Pinpoint the cell where the given text exists, returning its (X, Y) midpoint coordinate. 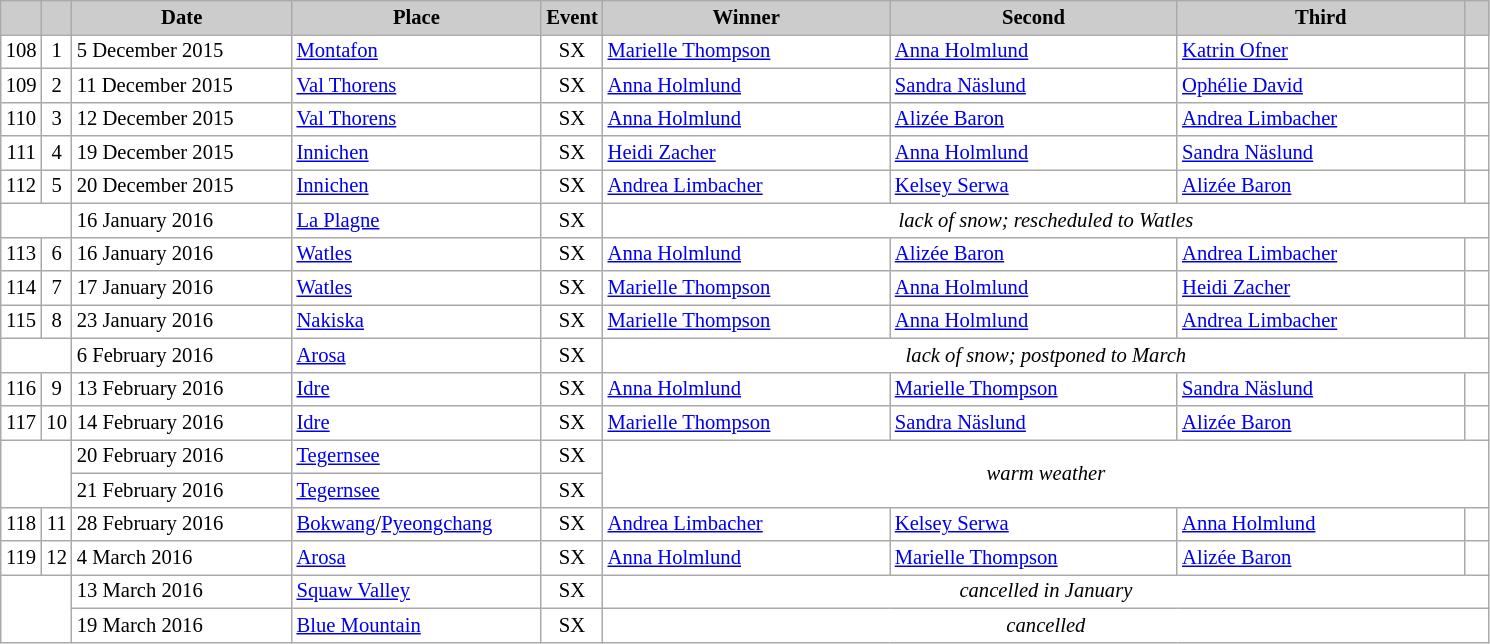
cancelled (1046, 625)
109 (22, 85)
17 January 2016 (182, 287)
4 (56, 153)
Third (1320, 17)
6 (56, 254)
28 February 2016 (182, 524)
113 (22, 254)
114 (22, 287)
11 (56, 524)
20 February 2016 (182, 456)
8 (56, 321)
Blue Mountain (417, 625)
La Plagne (417, 220)
Bokwang/Pyeongchang (417, 524)
13 February 2016 (182, 389)
118 (22, 524)
119 (22, 557)
112 (22, 186)
21 February 2016 (182, 490)
Katrin Ofner (1320, 51)
14 February 2016 (182, 423)
10 (56, 423)
11 December 2015 (182, 85)
110 (22, 119)
cancelled in January (1046, 591)
5 December 2015 (182, 51)
2 (56, 85)
1 (56, 51)
115 (22, 321)
19 March 2016 (182, 625)
lack of snow; rescheduled to Watles (1046, 220)
23 January 2016 (182, 321)
116 (22, 389)
warm weather (1046, 473)
Date (182, 17)
13 March 2016 (182, 591)
Winner (746, 17)
4 March 2016 (182, 557)
lack of snow; postponed to March (1046, 355)
Squaw Valley (417, 591)
9 (56, 389)
Ophélie David (1320, 85)
12 December 2015 (182, 119)
Second (1034, 17)
19 December 2015 (182, 153)
111 (22, 153)
117 (22, 423)
Montafon (417, 51)
108 (22, 51)
3 (56, 119)
Event (572, 17)
5 (56, 186)
Nakiska (417, 321)
20 December 2015 (182, 186)
Place (417, 17)
12 (56, 557)
7 (56, 287)
6 February 2016 (182, 355)
